Pinpoint the cell where the given text exists, returning its [X, Y] midpoint coordinate. 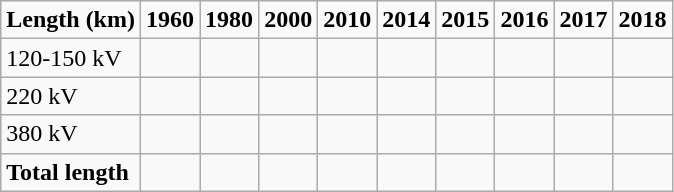
2014 [406, 20]
380 kV [71, 134]
2018 [642, 20]
1980 [230, 20]
1960 [170, 20]
2000 [288, 20]
220 kV [71, 96]
2015 [466, 20]
2016 [524, 20]
120-150 kV [71, 58]
Length (km) [71, 20]
2010 [348, 20]
Total length [71, 172]
2017 [584, 20]
